Find where the given text appears and provide that cell's center as (X, Y) coordinate. 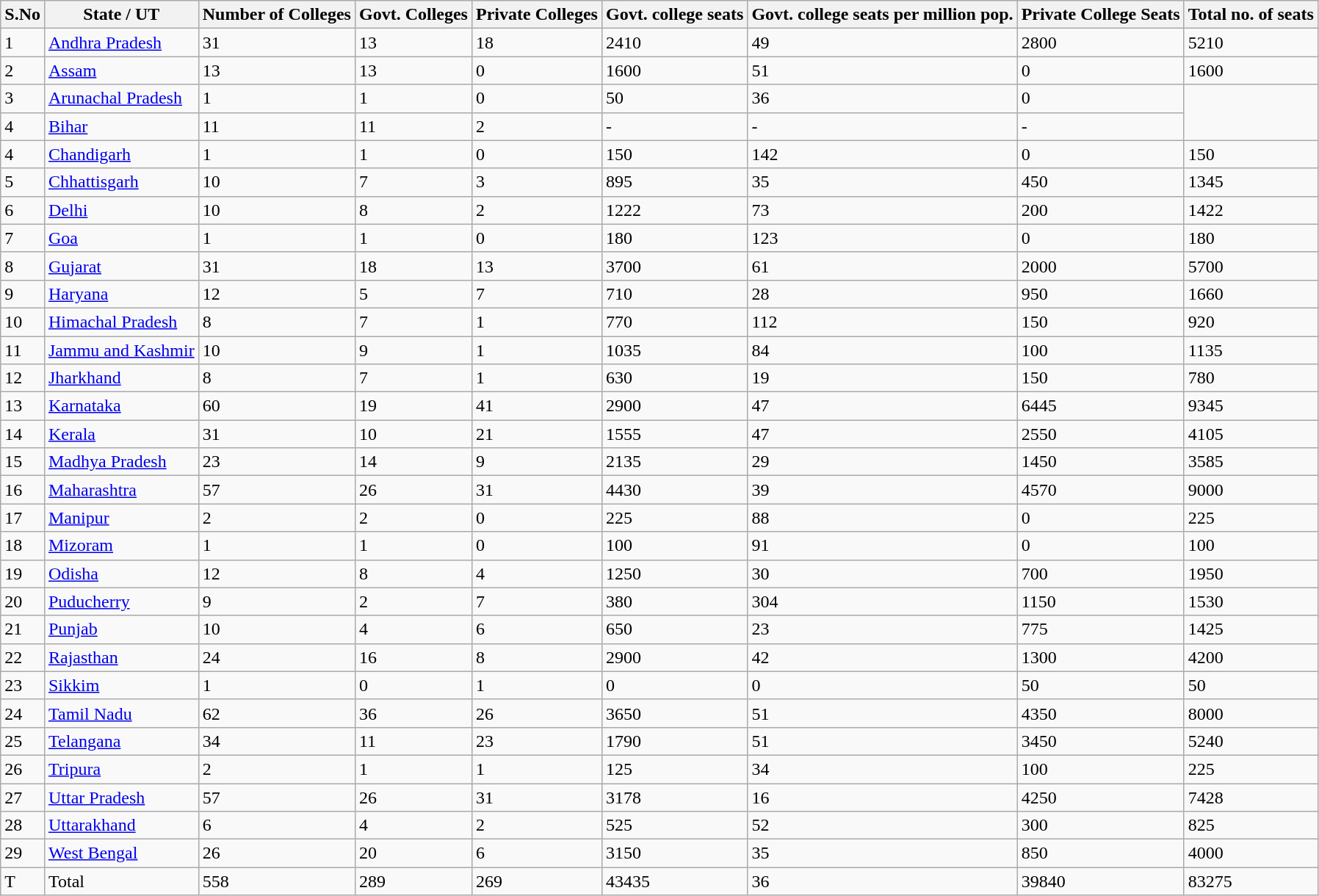
650 (674, 629)
Bihar (121, 126)
Karnataka (121, 406)
300 (1100, 825)
39 (883, 490)
Gujarat (121, 266)
Maharashtra (121, 490)
1790 (674, 741)
2550 (1100, 434)
41 (536, 406)
61 (883, 266)
825 (1251, 825)
22 (23, 657)
S.No (23, 15)
Private College Seats (1100, 15)
Punjab (121, 629)
3650 (674, 713)
Uttarakhand (121, 825)
4430 (674, 490)
5700 (1251, 266)
125 (674, 769)
Rajasthan (121, 657)
525 (674, 825)
380 (674, 601)
73 (883, 210)
Govt. Colleges (413, 15)
1222 (674, 210)
39840 (1100, 881)
Private Colleges (536, 15)
30 (883, 574)
112 (883, 322)
4250 (1100, 797)
9000 (1251, 490)
Telangana (121, 741)
1300 (1100, 657)
43435 (674, 881)
Himachal Pradesh (121, 322)
2800 (1100, 43)
Kerala (121, 434)
850 (1100, 853)
2000 (1100, 266)
Haryana (121, 294)
Number of Colleges (276, 15)
920 (1251, 322)
895 (674, 182)
1660 (1251, 294)
2135 (674, 462)
123 (883, 238)
15 (23, 462)
Puducherry (121, 601)
1345 (1251, 182)
Delhi (121, 210)
Uttar Pradesh (121, 797)
Madhya Pradesh (121, 462)
4570 (1100, 490)
1950 (1251, 574)
710 (674, 294)
Arunachal Pradesh (121, 98)
42 (883, 657)
3150 (674, 853)
775 (1100, 629)
4350 (1100, 713)
Govt. college seats (674, 15)
3700 (674, 266)
Assam (121, 71)
Goa (121, 238)
17 (23, 518)
88 (883, 518)
6445 (1100, 406)
Jammu and Kashmir (121, 350)
Manipur (121, 518)
83275 (1251, 881)
1035 (674, 350)
4200 (1251, 657)
700 (1100, 574)
142 (883, 154)
770 (674, 322)
Sikkim (121, 685)
4105 (1251, 434)
Total no. of seats (1251, 15)
Chandigarh (121, 154)
State / UT (121, 15)
5240 (1251, 741)
1450 (1100, 462)
3178 (674, 797)
1530 (1251, 601)
Chhattisgarh (121, 182)
91 (883, 546)
7428 (1251, 797)
1135 (1251, 350)
200 (1100, 210)
558 (276, 881)
4000 (1251, 853)
Jharkhand (121, 378)
84 (883, 350)
Govt. college seats per million pop. (883, 15)
630 (674, 378)
T (23, 881)
450 (1100, 182)
5210 (1251, 43)
1250 (674, 574)
1425 (1251, 629)
62 (276, 713)
60 (276, 406)
269 (536, 881)
289 (413, 881)
Mizoram (121, 546)
9345 (1251, 406)
950 (1100, 294)
8000 (1251, 713)
49 (883, 43)
Tripura (121, 769)
1555 (674, 434)
Andhra Pradesh (121, 43)
West Bengal (121, 853)
2410 (674, 43)
780 (1251, 378)
25 (23, 741)
Total (121, 881)
304 (883, 601)
27 (23, 797)
Odisha (121, 574)
Tamil Nadu (121, 713)
3585 (1251, 462)
1150 (1100, 601)
1422 (1251, 210)
52 (883, 825)
3450 (1100, 741)
